Locate the cell with the specified text and output its [X, Y] center coordinate. 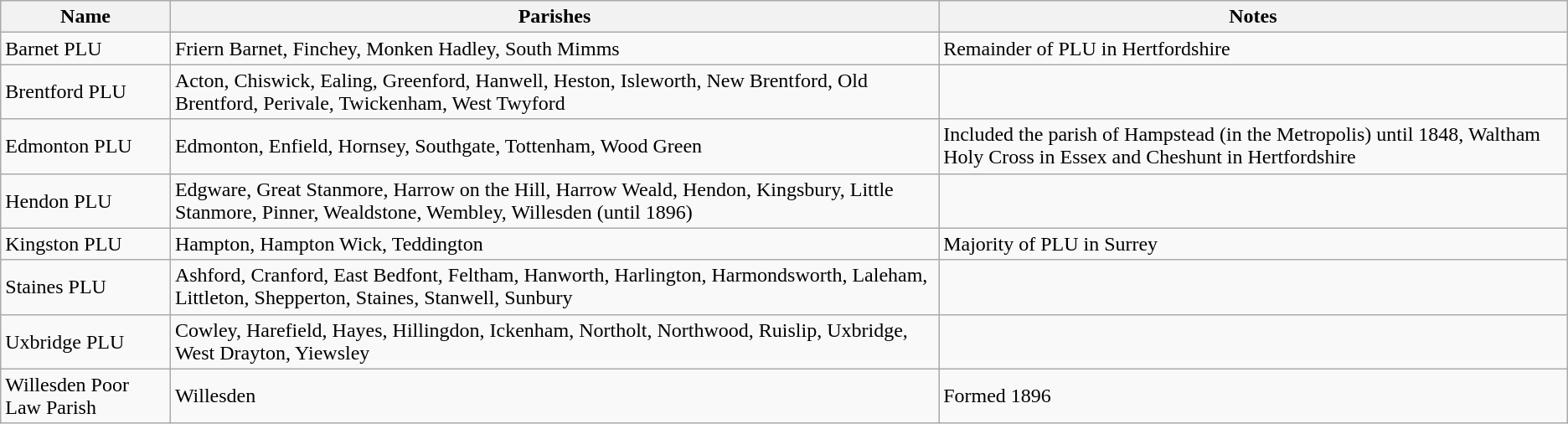
Staines PLU [85, 287]
Barnet PLU [85, 49]
Remainder of PLU in Hertfordshire [1253, 49]
Name [85, 17]
Friern Barnet, Finchey, Monken Hadley, South Mimms [554, 49]
Acton, Chiswick, Ealing, Greenford, Hanwell, Heston, Isleworth, New Brentford, Old Brentford, Perivale, Twickenham, West Twyford [554, 92]
Formed 1896 [1253, 396]
Included the parish of Hampstead (in the Metropolis) until 1848, Waltham Holy Cross in Essex and Cheshunt in Hertfordshire [1253, 146]
Kingston PLU [85, 244]
Parishes [554, 17]
Ashford, Cranford, East Bedfont, Feltham, Hanworth, Harlington, Harmondsworth, Laleham, Littleton, Shepperton, Staines, Stanwell, Sunbury [554, 287]
Cowley, Harefield, Hayes, Hillingdon, Ickenham, Northolt, Northwood, Ruislip, Uxbridge, West Drayton, Yiewsley [554, 342]
Edmonton PLU [85, 146]
Uxbridge PLU [85, 342]
Brentford PLU [85, 92]
Willesden [554, 396]
Hendon PLU [85, 201]
Hampton, Hampton Wick, Teddington [554, 244]
Notes [1253, 17]
Edgware, Great Stanmore, Harrow on the Hill, Harrow Weald, Hendon, Kingsbury, Little Stanmore, Pinner, Wealdstone, Wembley, Willesden (until 1896) [554, 201]
Edmonton, Enfield, Hornsey, Southgate, Tottenham, Wood Green [554, 146]
Willesden Poor Law Parish [85, 396]
Majority of PLU in Surrey [1253, 244]
